Return [x, y] of the center of cell containing provided text 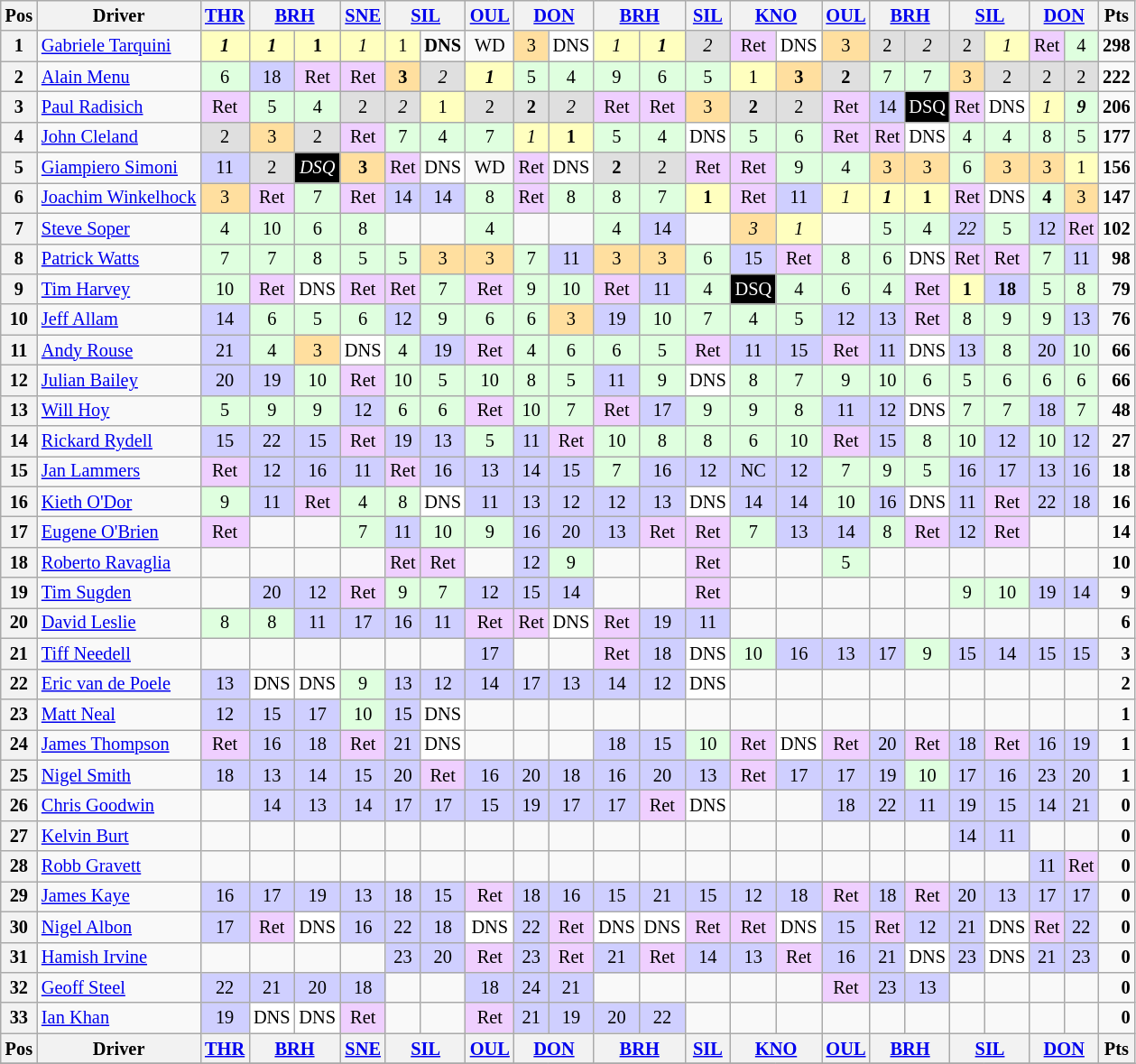
Alain Menu [119, 77]
Will Hoy [119, 411]
Jeff Allam [119, 319]
Hamish Irvine [119, 958]
Robb Gravett [119, 866]
28 [19, 866]
Joachim Winkelhock [119, 198]
Ian Khan [119, 1018]
Steve Soper [119, 228]
Tim Sugden [119, 593]
Andy Rouse [119, 350]
206 [1116, 106]
156 [1116, 168]
Kieth O'Dor [119, 502]
29 [19, 896]
John Cleland [119, 137]
33 [19, 1018]
98 [1116, 259]
147 [1116, 198]
Eugene O'Brien [119, 532]
222 [1116, 77]
Patrick Watts [119, 259]
30 [19, 927]
Gabriele Tarquini [119, 46]
James Kaye [119, 896]
48 [1116, 411]
David Leslie [119, 623]
102 [1116, 228]
76 [1116, 319]
Geoff Steel [119, 987]
James Thompson [119, 745]
177 [1116, 137]
Chris Goodwin [119, 805]
Roberto Ravaglia [119, 562]
Nigel Smith [119, 775]
298 [1116, 46]
Nigel Albon [119, 927]
Matt Neal [119, 714]
Tiff Needell [119, 653]
Paul Radisich [119, 106]
79 [1116, 289]
32 [19, 987]
Eric van de Poele [119, 684]
Tim Harvey [119, 289]
25 [19, 775]
NC [753, 471]
Kelvin Burt [119, 836]
Julian Bailey [119, 380]
Rickard Rydell [119, 441]
Jan Lammers [119, 471]
Giampiero Simoni [119, 168]
31 [19, 958]
26 [19, 805]
